From the cell containing the given text, extract its center point as [X, Y] coordinate. 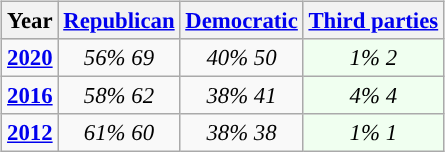
1% 2 [373, 58]
Democratic [242, 21]
4% 4 [373, 96]
2012 [30, 133]
58% 62 [119, 96]
Third parties [373, 21]
38% 38 [242, 133]
56% 69 [119, 58]
2016 [30, 96]
61% 60 [119, 133]
40% 50 [242, 58]
Republican [119, 21]
38% 41 [242, 96]
2020 [30, 58]
Year [30, 21]
1% 1 [373, 133]
